Locate the cell with the specified text and output its (X, Y) center coordinate. 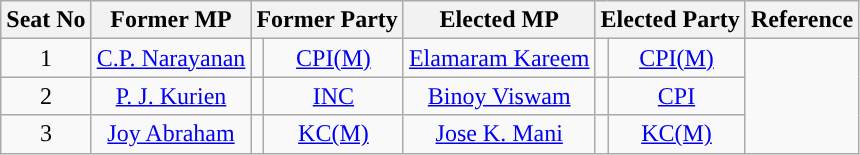
Seat No (46, 20)
Binoy Viswam (499, 96)
2 (46, 96)
Former Party (328, 20)
3 (46, 134)
Elected Party (670, 20)
C.P. Narayanan (171, 58)
Reference (802, 20)
Jose K. Mani (499, 134)
Elamaram Kareem (499, 58)
CPI (677, 96)
INC (333, 96)
Joy Abraham (171, 134)
P. J. Kurien (171, 96)
Former MP (171, 20)
1 (46, 58)
Elected MP (499, 20)
